Detect which cell encompasses the target text, then output its [x, y] center coordinate. 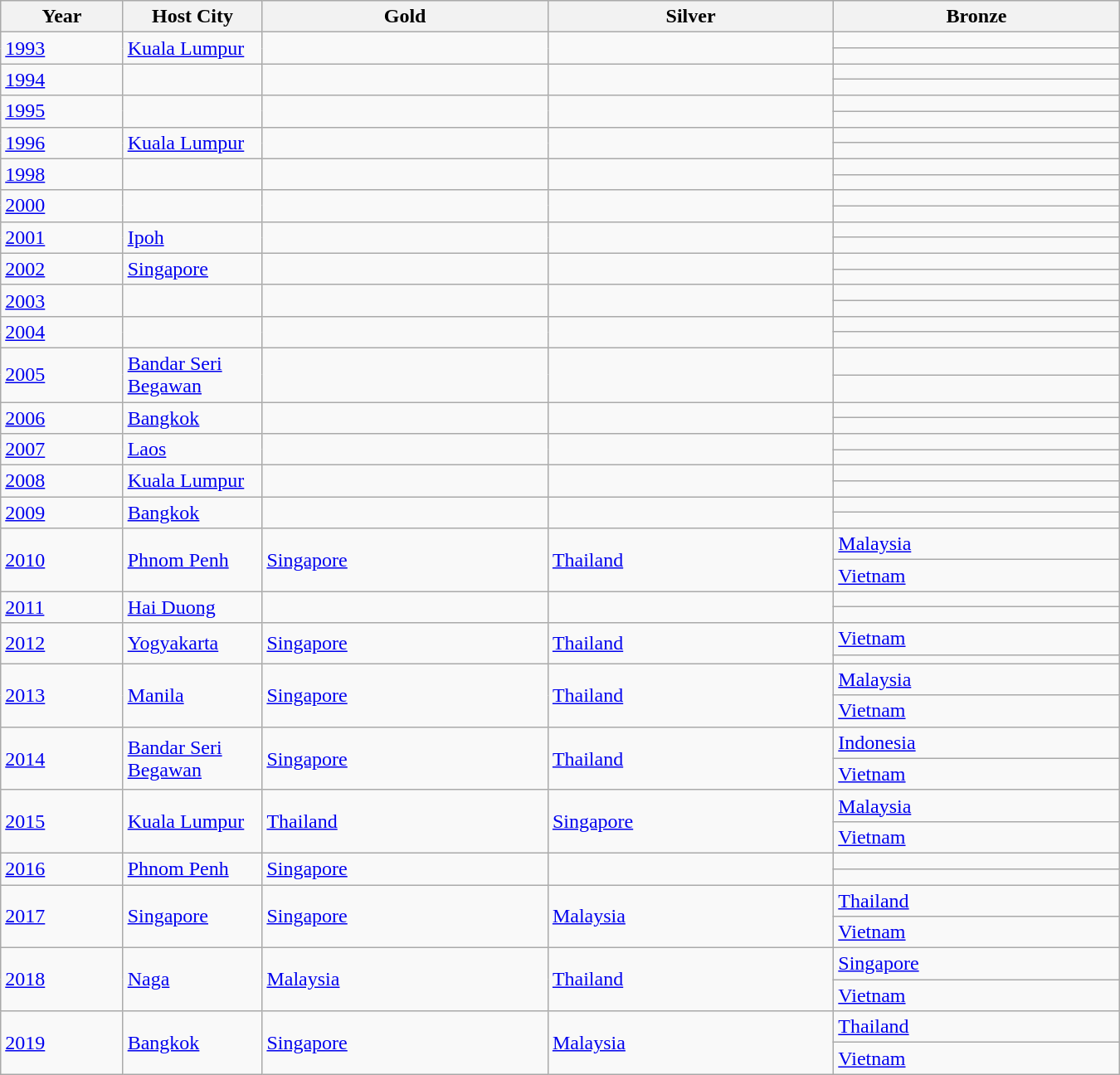
2000 [61, 206]
Gold [405, 17]
Silver [690, 17]
2004 [61, 332]
Yogyakarta [192, 644]
2011 [61, 607]
Indonesia [976, 742]
2015 [61, 821]
2017 [61, 916]
2007 [61, 450]
2009 [61, 513]
2005 [61, 375]
Year [61, 17]
2012 [61, 644]
2013 [61, 695]
2019 [61, 1043]
2003 [61, 300]
Host City [192, 17]
2006 [61, 417]
1994 [61, 80]
Hai Duong [192, 607]
1993 [61, 48]
Manila [192, 695]
2001 [61, 237]
Ipoh [192, 237]
2014 [61, 758]
2016 [61, 868]
1996 [61, 143]
Bronze [976, 17]
Laos [192, 450]
2010 [61, 560]
2018 [61, 980]
Naga [192, 980]
2002 [61, 269]
2008 [61, 481]
1998 [61, 174]
1995 [61, 111]
